Detect which cell encompasses the target text, then output its [X, Y] center coordinate. 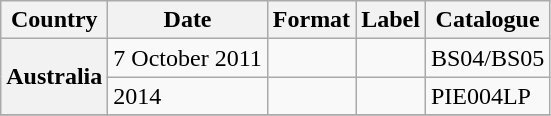
PIE004LP [487, 96]
2014 [188, 96]
Format [311, 20]
BS04/BS05 [487, 58]
Country [54, 20]
Label [391, 20]
Australia [54, 77]
Date [188, 20]
7 October 2011 [188, 58]
Catalogue [487, 20]
